Extract the (x, y) coordinate from the center of the cell holding the provided text.  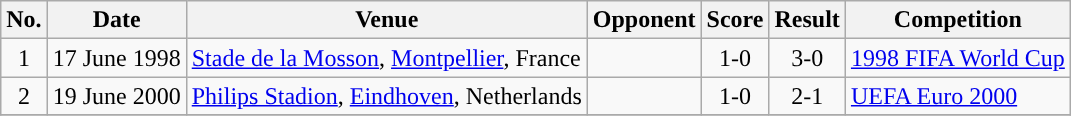
1 (24, 58)
Date (116, 20)
Result (807, 20)
2-1 (807, 96)
1998 FIFA World Cup (958, 58)
Philips Stadion, Eindhoven, Netherlands (386, 96)
19 June 2000 (116, 96)
Competition (958, 20)
No. (24, 20)
17 June 1998 (116, 58)
3-0 (807, 58)
UEFA Euro 2000 (958, 96)
Score (735, 20)
Venue (386, 20)
Stade de la Mosson, Montpellier, France (386, 58)
Opponent (644, 20)
2 (24, 96)
